For the text-containing cell, return its midpoint in [x, y] coordinate format. 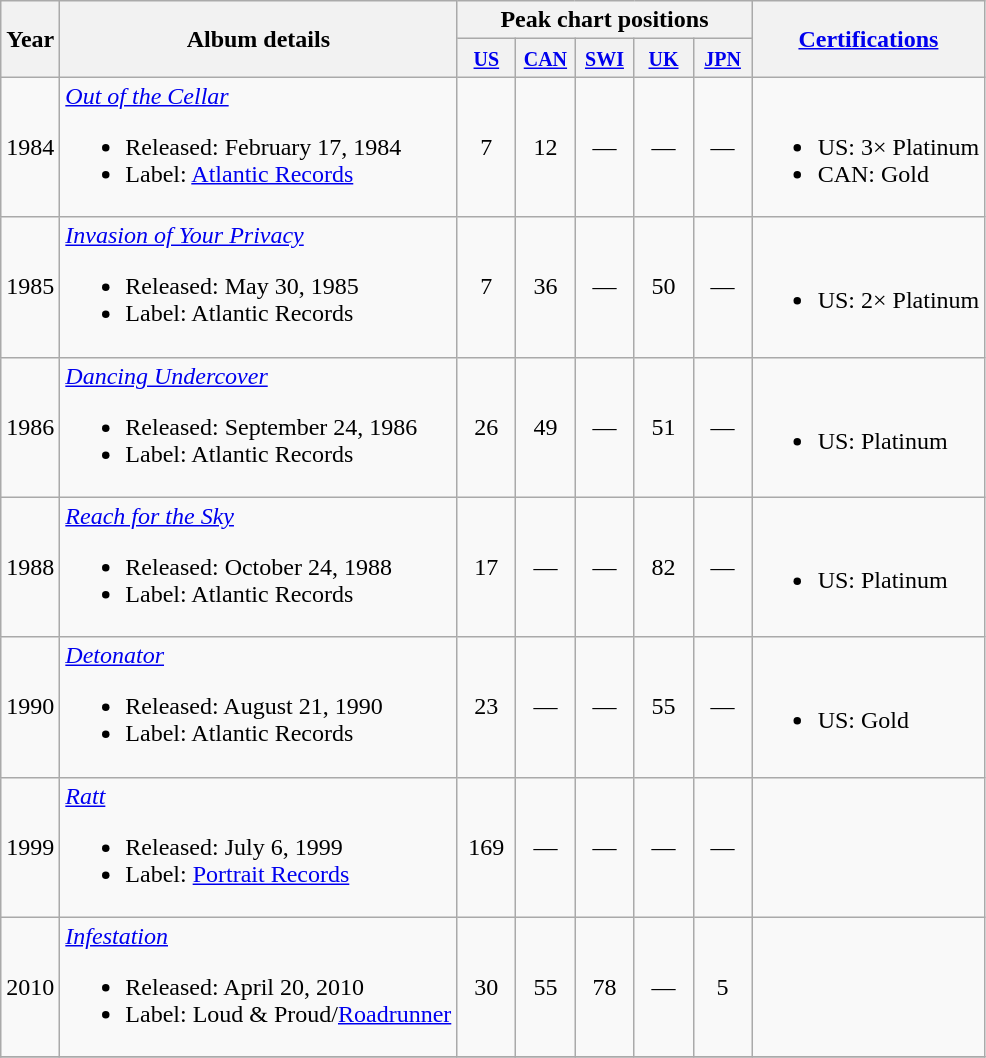
36 [546, 287]
US: 2× Platinum [868, 287]
1984 [30, 147]
82 [664, 567]
DetonatorReleased: August 21, 1990Label: Atlantic Records [258, 707]
Certifications [868, 39]
JPN [722, 58]
1986 [30, 427]
CAN [546, 58]
23 [486, 707]
Reach for the SkyReleased: October 24, 1988Label: Atlantic Records [258, 567]
17 [486, 567]
49 [546, 427]
1988 [30, 567]
InfestationReleased: April 20, 2010Label: Loud & Proud/Roadrunner [258, 987]
RattReleased: July 6, 1999Label: Portrait Records [258, 847]
50 [664, 287]
78 [604, 987]
1999 [30, 847]
51 [664, 427]
US: 3× PlatinumCAN: Gold [868, 147]
Album details [258, 39]
US [486, 58]
UK [664, 58]
Out of the CellarReleased: February 17, 1984Label: Atlantic Records [258, 147]
US: Gold [868, 707]
169 [486, 847]
Peak chart positions [604, 20]
30 [486, 987]
Dancing UndercoverReleased: September 24, 1986Label: Atlantic Records [258, 427]
1985 [30, 287]
12 [546, 147]
26 [486, 427]
1990 [30, 707]
Invasion of Your PrivacyReleased: May 30, 1985Label: Atlantic Records [258, 287]
Year [30, 39]
5 [722, 987]
SWI [604, 58]
2010 [30, 987]
